Return (x, y) of the center of cell containing provided text 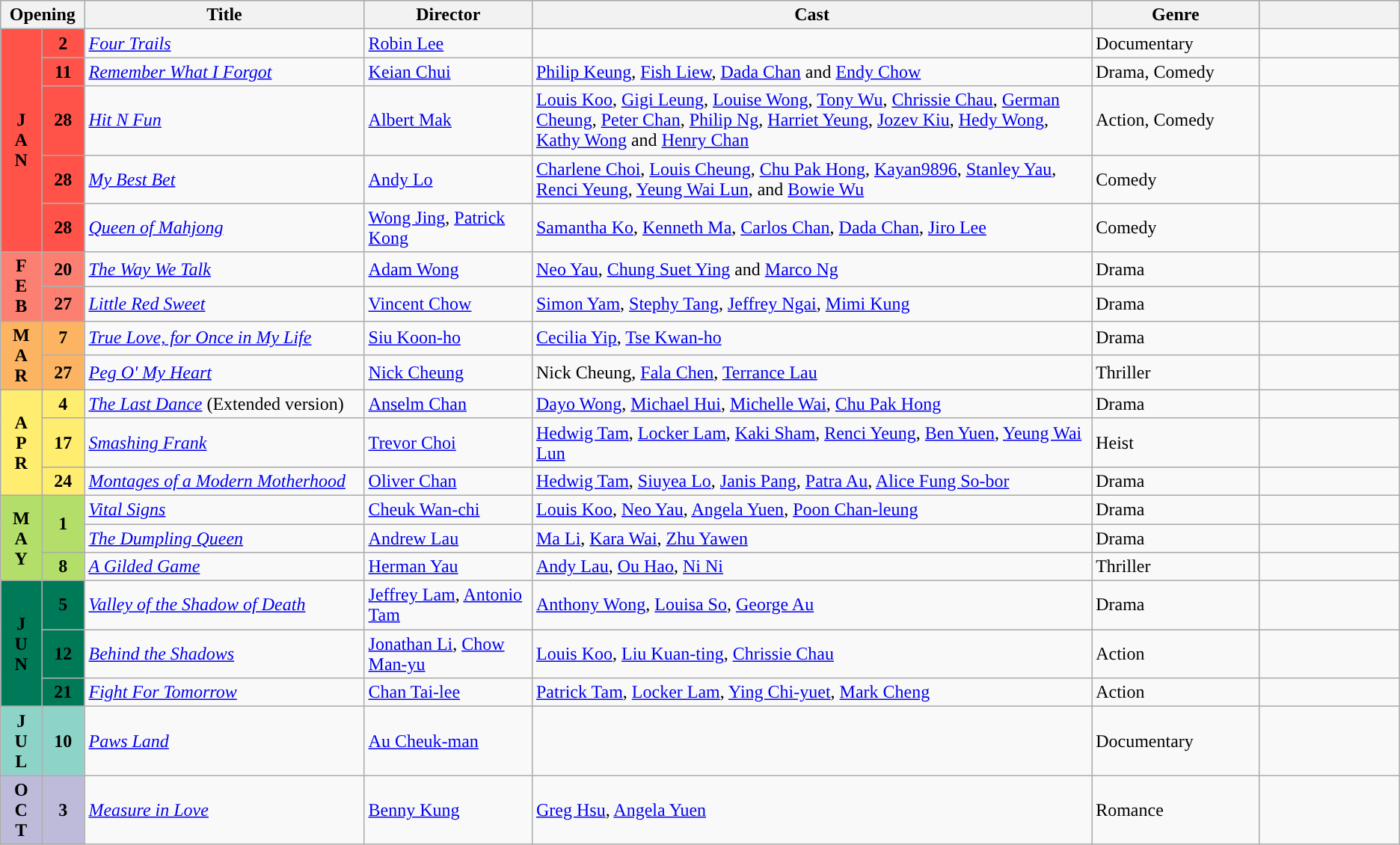
11 (63, 72)
Neo Yau, Chung Suet Ying and Marco Ng (811, 269)
Heist (1176, 443)
2 (63, 43)
Wong Jing, Patrick Kong (448, 227)
Drama, Comedy (1176, 72)
Measure in Love (224, 810)
Fight For Tomorrow (224, 692)
Philip Keung, Fish Liew, Dada Chan and Endy Chow (811, 72)
1 (63, 523)
Four Trails (224, 43)
Louis Koo, Liu Kuan-ting, Chrissie Chau (811, 654)
Au Cheuk-man (448, 741)
Nick Cheung (448, 372)
24 (63, 481)
Cecilia Yip, Tse Kwan-ho (811, 338)
Action, Comedy (1176, 120)
JUL (21, 741)
The Dumpling Queen (224, 538)
Jeffrey Lam, Antonio Tam (448, 606)
Vital Signs (224, 509)
Anselm Chan (448, 404)
Valley of the Shadow of Death (224, 606)
Behind the Shadows (224, 654)
Albert Mak (448, 120)
JAN (21, 141)
Andy Lo (448, 179)
7 (63, 338)
Vincent Chow (448, 304)
Title (224, 15)
Little Red Sweet (224, 304)
Patrick Tam, Locker Lam, Ying Chi-yuet, Mark Cheng (811, 692)
MAY (21, 538)
Peg O' My Heart (224, 372)
Benny Kung (448, 810)
Dayo Wong, Michael Hui, Michelle Wai, Chu Pak Hong (811, 404)
Hedwig Tam, Locker Lam, Kaki Sham, Renci Yeung, Ben Yuen, Yeung Wai Lun (811, 443)
Samantha Ko, Kenneth Ma, Carlos Chan, Dada Chan, Jiro Lee (811, 227)
4 (63, 404)
OCT (21, 810)
Oliver Chan (448, 481)
Greg Hsu, Angela Yuen (811, 810)
The Last Dance (Extended version) (224, 404)
My Best Bet (224, 179)
Nick Cheung, Fala Chen, Terrance Lau (811, 372)
Cast (811, 15)
MAR (21, 355)
Romance (1176, 810)
Anthony Wong, Louisa So, George Au (811, 606)
Hedwig Tam, Siuyea Lo, Janis Pang, Patra Au, Alice Fung So-bor (811, 481)
Charlene Choi, Louis Cheung, Chu Pak Hong, Kayan9896, Stanley Yau, Renci Yeung, Yeung Wai Lun, and Bowie Wu (811, 179)
20 (63, 269)
Simon Yam, Stephy Tang, Jeffrey Ngai, Mimi Kung (811, 304)
12 (63, 654)
Montages of a Modern Motherhood (224, 481)
Chan Tai-lee (448, 692)
FEB (21, 286)
Cheuk Wan-chi (448, 509)
Siu Koon-ho (448, 338)
Andrew Lau (448, 538)
Andy Lau, Ou Hao, Ni Ni (811, 567)
8 (63, 567)
3 (63, 810)
Genre (1176, 15)
21 (63, 692)
5 (63, 606)
The Way We Talk (224, 269)
Hit N Fun (224, 120)
Paws Land (224, 741)
Smashing Frank (224, 443)
Louis Koo, Neo Yau, Angela Yuen, Poon Chan-leung (811, 509)
10 (63, 741)
Herman Yau (448, 567)
Queen of Mahjong (224, 227)
Keian Chui (448, 72)
Ma Li, Kara Wai, Zhu Yawen (811, 538)
Jonathan Li, Chow Man-yu (448, 654)
Director (448, 15)
Opening (43, 15)
JUN (21, 644)
Robin Lee (448, 43)
APR (21, 443)
True Love, for Once in My Life (224, 338)
Adam Wong (448, 269)
Remember What I Forgot (224, 72)
Trevor Choi (448, 443)
A Gilded Game (224, 567)
17 (63, 443)
